Return [x, y] of the center of cell containing provided text 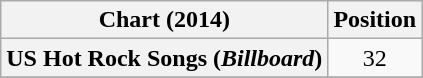
Chart (2014) [164, 20]
US Hot Rock Songs (Billboard) [164, 58]
Position [375, 20]
32 [375, 58]
